Locate the cell with the specified text and output its (x, y) center coordinate. 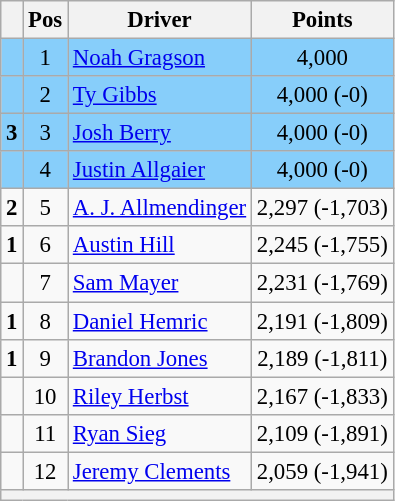
10 (46, 396)
Driver (160, 20)
Daniel Hemric (160, 321)
4 (46, 170)
Sam Mayer (160, 283)
2,109 (-1,891) (322, 433)
11 (46, 433)
Brandon Jones (160, 358)
Austin Hill (160, 245)
2,059 (-1,941) (322, 471)
Justin Allgaier (160, 170)
2,231 (-1,769) (322, 283)
A. J. Allmendinger (160, 208)
Noah Gragson (160, 58)
Jeremy Clements (160, 471)
2,297 (-1,703) (322, 208)
Ryan Sieg (160, 433)
6 (46, 245)
Riley Herbst (160, 396)
8 (46, 321)
12 (46, 471)
7 (46, 283)
2,191 (-1,809) (322, 321)
2,189 (-1,811) (322, 358)
2,245 (-1,755) (322, 245)
Pos (46, 20)
Josh Berry (160, 133)
2,167 (-1,833) (322, 396)
5 (46, 208)
Ty Gibbs (160, 95)
9 (46, 358)
4,000 (322, 58)
Points (322, 20)
